Detect which cell encompasses the target text, then output its [X, Y] center coordinate. 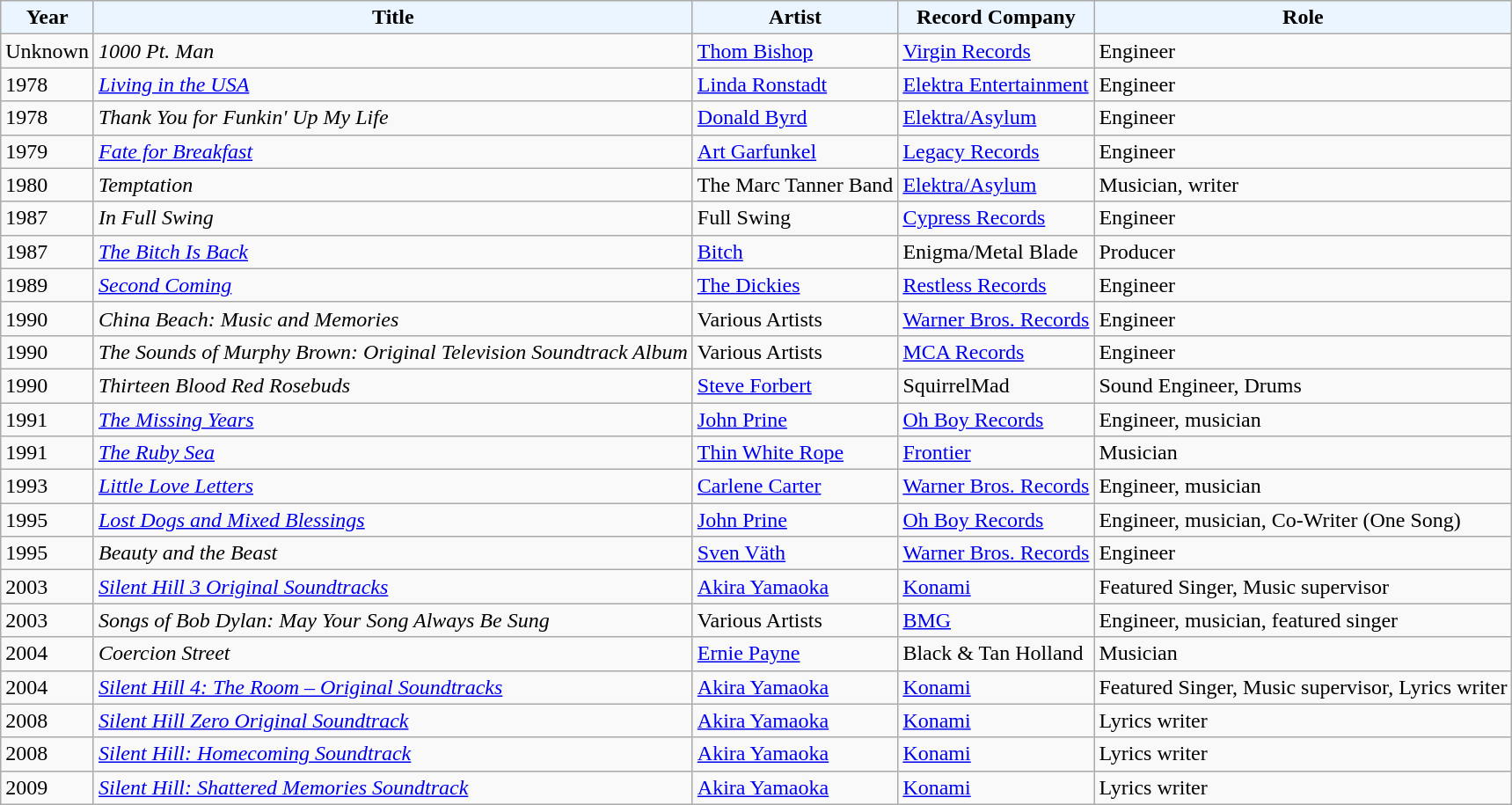
China Beach: Music and Memories [392, 318]
The Bitch Is Back [392, 252]
Engineer, musician, Co-Writer (One Song) [1304, 520]
Second Coming [392, 285]
Cypress Records [996, 218]
Temptation [392, 185]
The Sounds of Murphy Brown: Original Television Soundtrack Album [392, 352]
SquirrelMad [996, 385]
1989 [47, 285]
Unknown [47, 51]
In Full Swing [392, 218]
BMG [996, 620]
Record Company [996, 18]
Featured Singer, Music supervisor [1304, 587]
Art Garfunkel [795, 151]
Title [392, 18]
Musician, writer [1304, 185]
Restless Records [996, 285]
Steve Forbert [795, 385]
Linda Ronstadt [795, 84]
Thin White Rope [795, 453]
MCA Records [996, 352]
Silent Hill: Homecoming Soundtrack [392, 754]
Black & Tan Holland [996, 654]
Silent Hill Zero Original Soundtrack [392, 721]
Thirteen Blood Red Rosebuds [392, 385]
Thom Bishop [795, 51]
Role [1304, 18]
Sound Engineer, Drums [1304, 385]
Bitch [795, 252]
Sven Väth [795, 553]
1979 [47, 151]
The Dickies [795, 285]
Living in the USA [392, 84]
Thank You for Funkin' Up My Life [392, 118]
1993 [47, 487]
Year [47, 18]
The Missing Years [392, 420]
Frontier [996, 453]
Silent Hill 4: The Room – Original Soundtracks [392, 687]
Songs of Bob Dylan: May Your Song Always Be Sung [392, 620]
Virgin Records [996, 51]
Producer [1304, 252]
Enigma/Metal Blade [996, 252]
Engineer, musician, featured singer [1304, 620]
Silent Hill: Shattered Memories Soundtrack [392, 787]
The Ruby Sea [392, 453]
Featured Singer, Music supervisor, Lyrics writer [1304, 687]
Little Love Letters [392, 487]
Elektra Entertainment [996, 84]
Carlene Carter [795, 487]
Full Swing [795, 218]
The Marc Tanner Band [795, 185]
Ernie Payne [795, 654]
Fate for Breakfast [392, 151]
1980 [47, 185]
Legacy Records [996, 151]
Silent Hill 3 Original Soundtracks [392, 587]
Artist [795, 18]
1000 Pt. Man [392, 51]
Beauty and the Beast [392, 553]
2009 [47, 787]
Donald Byrd [795, 118]
Lost Dogs and Mixed Blessings [392, 520]
Coercion Street [392, 654]
